Output the (x, y) coordinate of the center of the cell containing the given text.  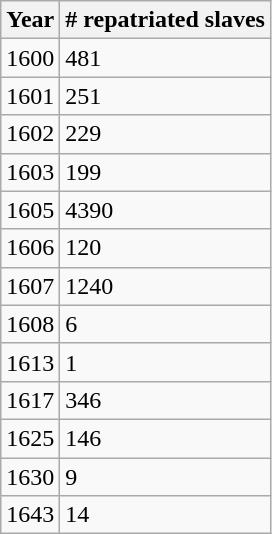
1601 (30, 96)
251 (166, 96)
146 (166, 438)
4390 (166, 210)
Year (30, 20)
199 (166, 172)
1 (166, 362)
# repatriated slaves (166, 20)
1608 (30, 324)
1643 (30, 515)
481 (166, 58)
1607 (30, 286)
1613 (30, 362)
1625 (30, 438)
1630 (30, 477)
346 (166, 400)
1603 (30, 172)
1240 (166, 286)
229 (166, 134)
1617 (30, 400)
120 (166, 248)
6 (166, 324)
1606 (30, 248)
1605 (30, 210)
1602 (30, 134)
14 (166, 515)
1600 (30, 58)
9 (166, 477)
